Determine the (x, y) coordinate at the center of the cell enclosing the given text.  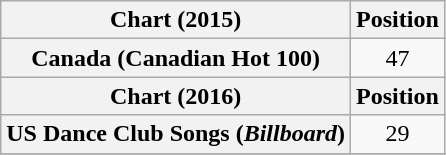
US Dance Club Songs (Billboard) (176, 134)
47 (398, 58)
29 (398, 134)
Chart (2016) (176, 96)
Canada (Canadian Hot 100) (176, 58)
Chart (2015) (176, 20)
